Locate the cell with the specified text and output its [X, Y] center coordinate. 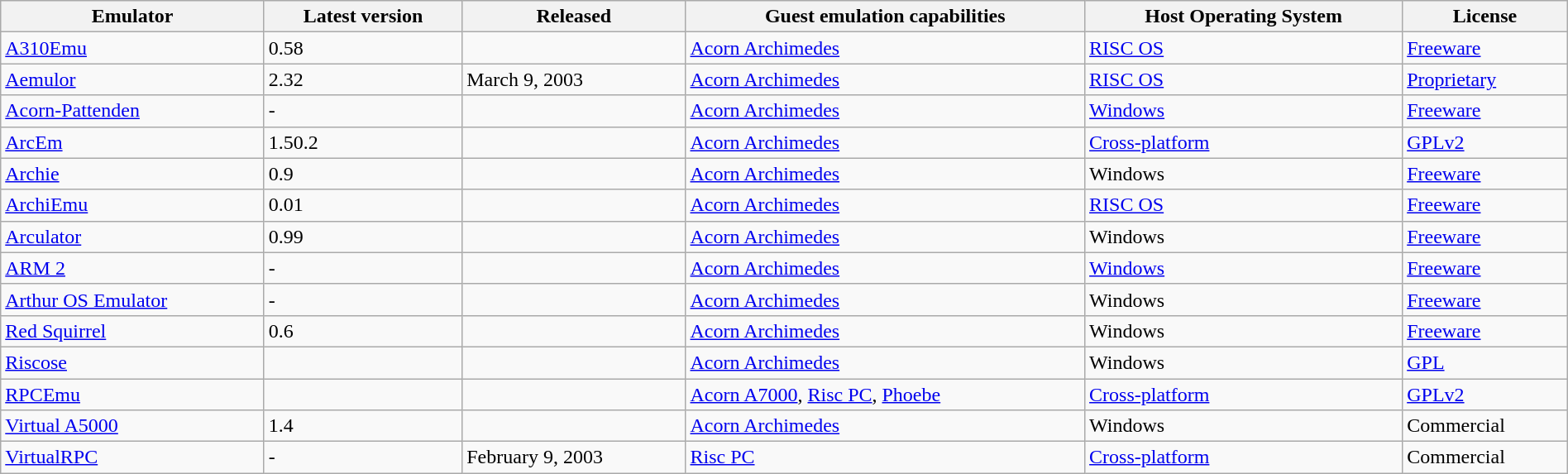
1.50.2 [363, 142]
0.9 [363, 174]
Guest emulation capabilities [885, 17]
Risc PC [885, 457]
RPCEmu [132, 395]
Arthur OS Emulator [132, 299]
0.01 [363, 205]
VirtualRPC [132, 457]
Riscose [132, 362]
Aemulor [132, 79]
Released [574, 17]
Archie [132, 174]
Red Squirrel [132, 331]
GPL [1485, 362]
Acorn A7000, Risc PC, Phoebe [885, 395]
February 9, 2003 [574, 457]
March 9, 2003 [574, 79]
License [1485, 17]
0.58 [363, 48]
Latest version [363, 17]
ArchiEmu [132, 205]
1.4 [363, 426]
Acorn-Pattenden [132, 111]
0.6 [363, 331]
Proprietary [1485, 79]
Virtual A5000 [132, 426]
Emulator [132, 17]
ARM 2 [132, 268]
0.99 [363, 237]
A310Emu [132, 48]
ArcEm [132, 142]
Arculator [132, 237]
2.32 [363, 79]
Host Operating System [1244, 17]
